Detect which cell encompasses the target text, then output its [x, y] center coordinate. 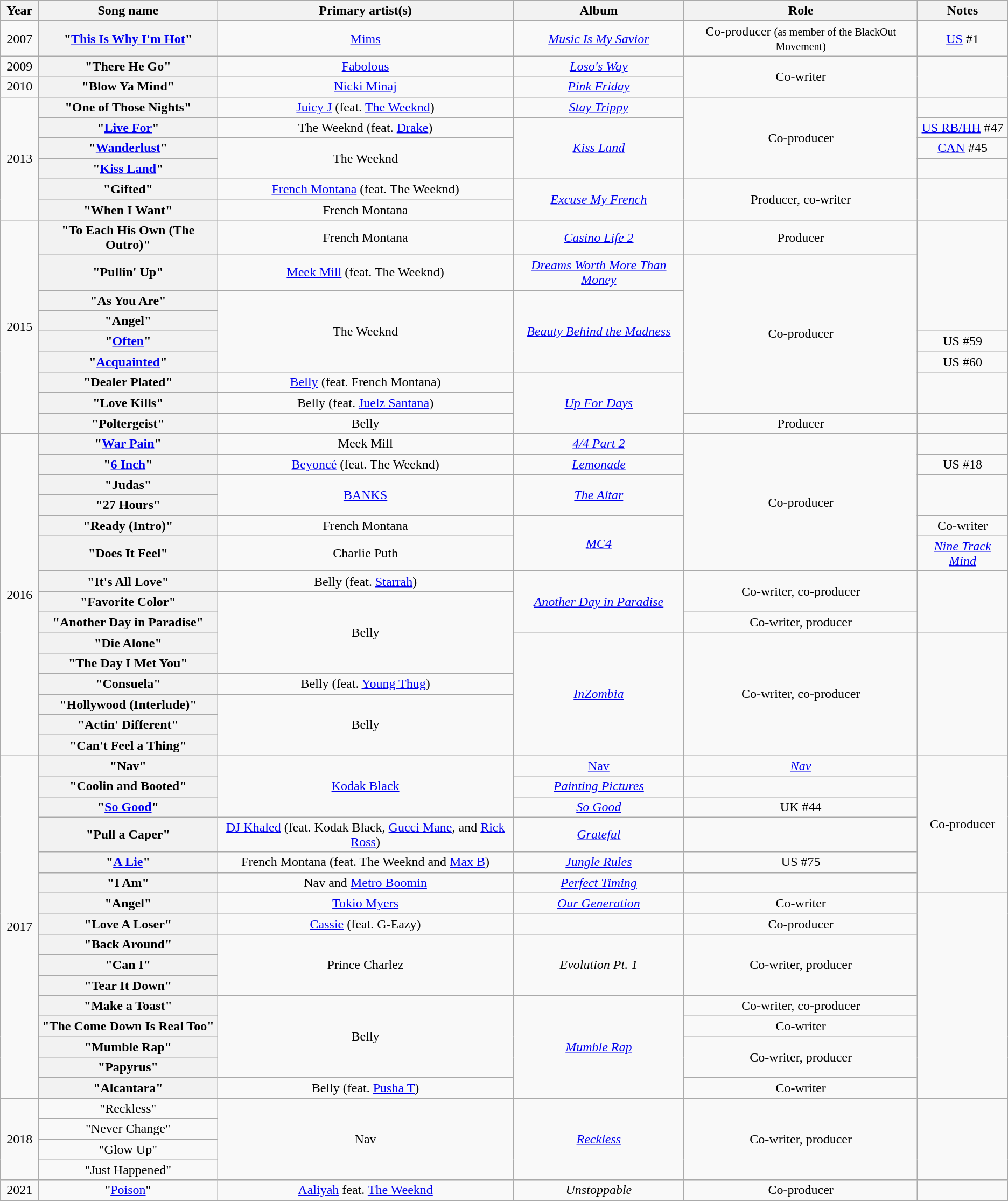
"Wanderlust" [128, 148]
Meek Mill [365, 444]
2018 [19, 1139]
Belly (feat. Young Thug) [365, 684]
MC4 [599, 543]
Unstoppable [599, 1190]
Charlie Puth [365, 554]
DJ Khaled (feat. Kodak Black, Gucci Mane, and Rick Ross) [365, 835]
Belly (feat. Starrah) [365, 581]
Reckless [599, 1139]
Kiss Land [599, 148]
"Just Happened" [128, 1170]
2009 [19, 66]
"Coolin and Booted" [128, 786]
US #75 [800, 862]
InZombia [599, 694]
"Can't Feel a Thing" [128, 745]
Juicy J (feat. The Weeknd) [365, 107]
"There He Go" [128, 66]
"Kiss Land" [128, 169]
US RB/HH #47 [963, 128]
2015 [19, 326]
Grateful [599, 835]
"6 Inch" [128, 464]
Belly (feat. Juelz Santana) [365, 403]
"It's All Love" [128, 581]
"Dealer Plated" [128, 382]
"To Each His Own (The Outro)" [128, 237]
"Pull a Caper" [128, 835]
Song name [128, 11]
2016 [19, 595]
"Acquainted" [128, 362]
Music Is My Savior [599, 39]
Beyoncé (feat. The Weeknd) [365, 464]
Prince Charlez [365, 965]
BANKS [365, 495]
Casino Life 2 [599, 237]
"This Is Why I'm Hot" [128, 39]
"The Day I Met You" [128, 664]
Notes [963, 11]
Beauty Behind the Madness [599, 331]
Painting Pictures [599, 786]
Cassie (feat. G-Eazy) [365, 924]
"Alcantara" [128, 1088]
"Poltergeist" [128, 423]
"27 Hours" [128, 505]
"Mumble Rap" [128, 1047]
"Nav" [128, 766]
"Another Day in Paradise" [128, 622]
Excuse My French [599, 199]
French Montana (feat. The Weeknd and Max B) [365, 862]
"Poison" [128, 1190]
Perfect Timing [599, 883]
Stay Trippy [599, 107]
"Papyrus" [128, 1067]
Aaliyah feat. The Weeknd [365, 1190]
Mims [365, 39]
Loso's Way [599, 66]
Tokio Myers [365, 903]
"So Good" [128, 807]
US #60 [963, 362]
Year [19, 11]
Belly (feat. Pusha T) [365, 1088]
"War Pain" [128, 444]
"Love A Loser" [128, 924]
The Altar [599, 495]
"One of Those Nights" [128, 107]
Lemonade [599, 464]
US #1 [963, 39]
"A Lie" [128, 862]
"Gifted" [128, 189]
"Live For" [128, 128]
2021 [19, 1190]
Role [800, 11]
"Ready (Intro)" [128, 526]
"Never Change" [128, 1129]
"Judas" [128, 485]
Producer, co-writer [800, 199]
CAN #45 [963, 148]
Our Generation [599, 903]
Mumble Rap [599, 1047]
"Pullin' Up" [128, 273]
"Make a Toast" [128, 1006]
Pink Friday [599, 87]
"Die Alone" [128, 643]
Nine Track Mind [963, 554]
2007 [19, 39]
"As You Are" [128, 300]
"Tear It Down" [128, 985]
Up For Days [599, 403]
2017 [19, 927]
"Love Kills" [128, 403]
Jungle Rules [599, 862]
Album [599, 11]
"Can I" [128, 965]
"Consuela" [128, 684]
US #59 [963, 341]
Co-producer (as member of the BlackOut Movement) [800, 39]
Fabolous [365, 66]
"Favorite Color" [128, 602]
Dreams Worth More Than Money [599, 273]
"Reckless" [128, 1108]
"Hollywood (Interlude)" [128, 704]
"Glow Up" [128, 1149]
"Often" [128, 341]
"The Come Down Is Real Too" [128, 1027]
The Weeknd (feat. Drake) [365, 128]
4/4 Part 2 [599, 444]
Another Day in Paradise [599, 602]
Nicki Minaj [365, 87]
US #18 [963, 464]
"When I Want" [128, 210]
"Blow Ya Mind" [128, 87]
Meek Mill (feat. The Weeknd) [365, 273]
2010 [19, 87]
"I Am" [128, 883]
"Actin' Different" [128, 725]
"Does It Feel" [128, 554]
2013 [19, 158]
Primary artist(s) [365, 11]
French Montana (feat. The Weeknd) [365, 189]
UK #44 [800, 807]
Nav and Metro Boomin [365, 883]
Evolution Pt. 1 [599, 965]
"Back Around" [128, 944]
So Good [599, 807]
Kodak Black [365, 786]
Belly (feat. French Montana) [365, 382]
